Output the (X, Y) coordinate of the center of the cell containing the given text.  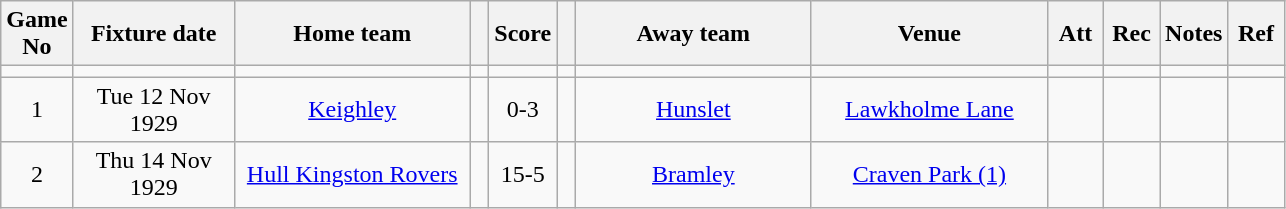
Craven Park (1) (929, 174)
Hull Kingston Rovers (352, 174)
Rec (1132, 34)
0-3 (523, 110)
1 (37, 110)
Home team (352, 34)
Hunslet (693, 110)
Lawkholme Lane (929, 110)
Venue (929, 34)
Notes (1194, 34)
Away team (693, 34)
Tue 12 Nov 1929 (154, 110)
Thu 14 Nov 1929 (154, 174)
Keighley (352, 110)
15-5 (523, 174)
Fixture date (154, 34)
2 (37, 174)
Att (1075, 34)
Ref (1256, 34)
Game No (37, 34)
Score (523, 34)
Bramley (693, 174)
